Find where the given text appears and provide that cell's center as [x, y] coordinate. 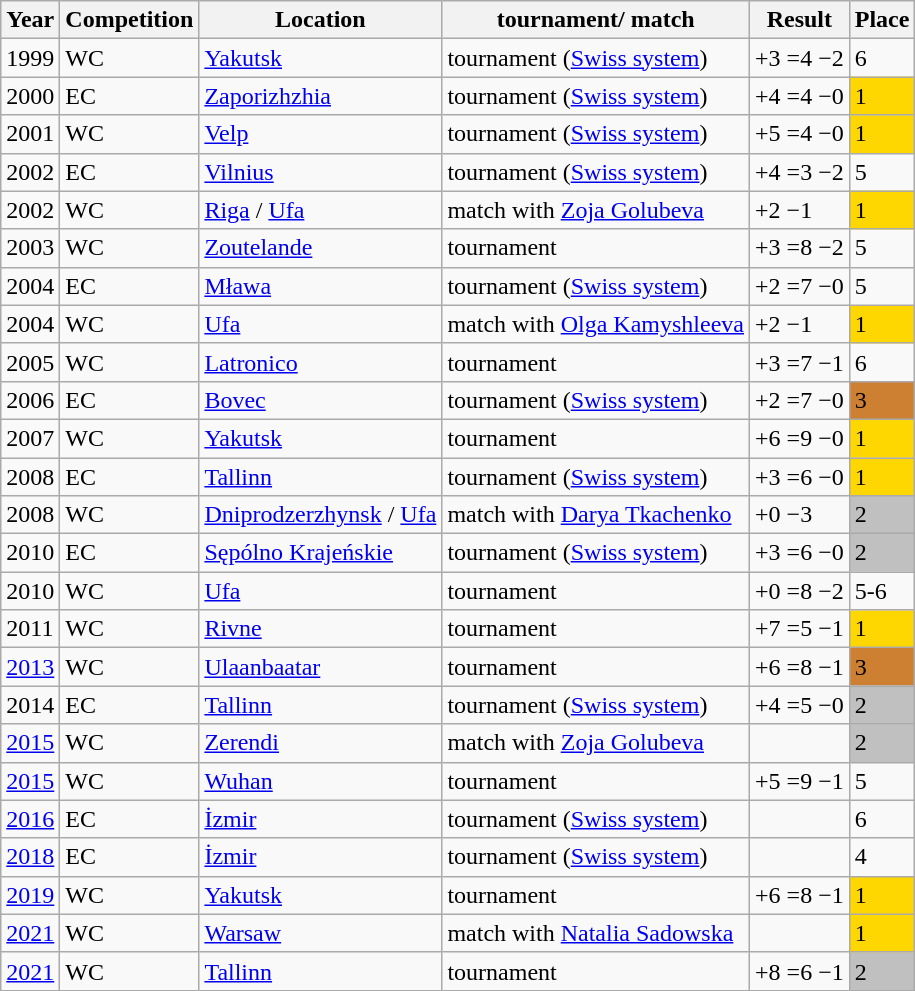
2016 [30, 819]
+0 =8 −2 [800, 591]
2007 [30, 438]
+3 =8 −2 [800, 248]
2005 [30, 362]
Warsaw [320, 933]
Sępólno Krajeńskie [320, 553]
match with Natalia Sadowska [596, 933]
Year [30, 20]
Ulaanbaatar [320, 667]
Zoutelande [320, 248]
Competition [130, 20]
Location [320, 20]
match with Olga Kamyshleeva [596, 324]
Bovec [320, 400]
Zaporizhzhia [320, 96]
+3 =4 −2 [800, 58]
1999 [30, 58]
+4 =4 −0 [800, 96]
+6 =9 −0 [800, 438]
Zerendi [320, 743]
2018 [30, 857]
2000 [30, 96]
2003 [30, 248]
Rivne [320, 629]
Riga / Ufa [320, 210]
+0 −3 [800, 515]
Dniprodzerzhynsk / Ufa [320, 515]
Velp [320, 134]
match with Darya Tkachenko [596, 515]
tournament/ match [596, 20]
2001 [30, 134]
4 [882, 857]
+3 =7 −1 [800, 362]
+7 =5 −1 [800, 629]
2013 [30, 667]
2014 [30, 705]
+5 =4 −0 [800, 134]
+8 =6 −1 [800, 971]
Place [882, 20]
+5 =9 −1 [800, 781]
Vilnius [320, 172]
Latronico [320, 362]
2019 [30, 895]
Wuhan [320, 781]
Mława [320, 286]
+4 =3 −2 [800, 172]
5-6 [882, 591]
2006 [30, 400]
Result [800, 20]
+4 =5 −0 [800, 705]
2011 [30, 629]
